Extract the (X, Y) coordinate from the center of the cell holding the provided text.  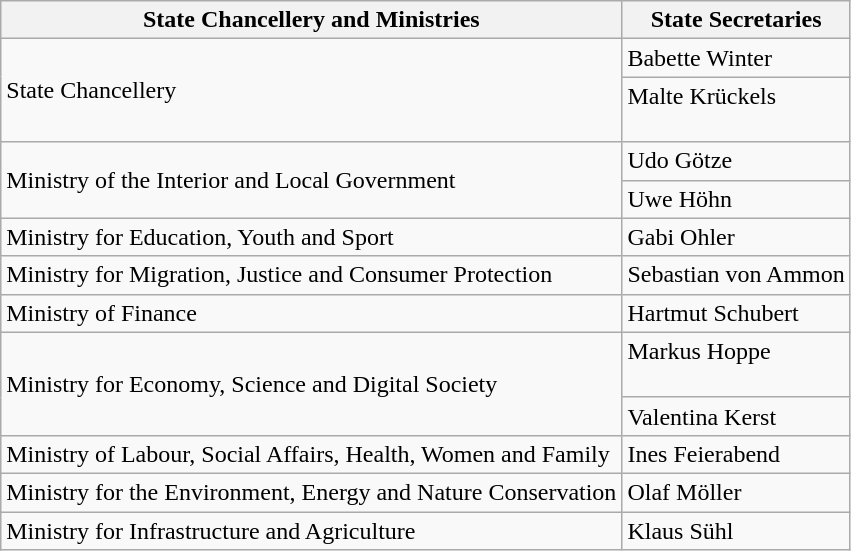
Udo Götze (736, 161)
Malte Krückels (736, 110)
Ministry of the Interior and Local Government (312, 180)
Valentina Kerst (736, 416)
Gabi Ohler (736, 237)
Markus Hoppe (736, 364)
State Chancellery (312, 90)
Babette Winter (736, 58)
State Secretaries (736, 20)
Ministry of Labour, Social Affairs, Health, Women and Family (312, 454)
Klaus Sühl (736, 531)
Uwe Höhn (736, 199)
Ministry for Migration, Justice and Consumer Protection (312, 275)
Ministry for Economy, Science and Digital Society (312, 384)
Ines Feierabend (736, 454)
Olaf Möller (736, 492)
State Chancellery and Ministries (312, 20)
Ministry for the Environment, Energy and Nature Conservation (312, 492)
Sebastian von Ammon (736, 275)
Ministry of Finance (312, 313)
Hartmut Schubert (736, 313)
Ministry for Infrastructure and Agriculture (312, 531)
Ministry for Education, Youth and Sport (312, 237)
